Return the [x, y] coordinate for the center point of the cell that contains the specified text.  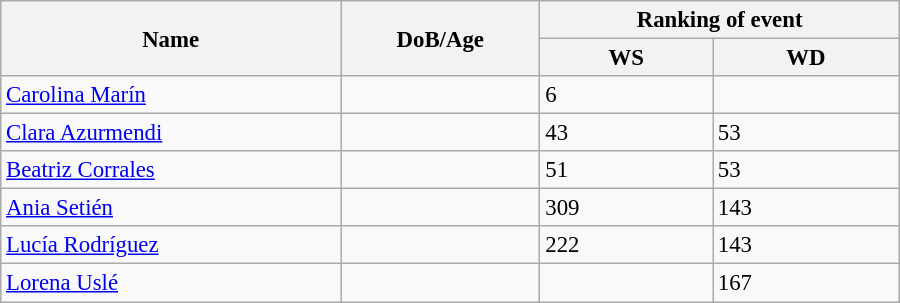
WD [806, 58]
167 [806, 283]
Ania Setién [171, 208]
DoB/Age [440, 38]
Beatriz Corrales [171, 170]
222 [626, 245]
309 [626, 208]
Lorena Uslé [171, 283]
Ranking of event [720, 20]
6 [626, 95]
51 [626, 170]
43 [626, 133]
Name [171, 38]
Carolina Marín [171, 95]
WS [626, 58]
Clara Azurmendi [171, 133]
Lucía Rodríguez [171, 245]
